Locate the cell with the specified text and output its [x, y] center coordinate. 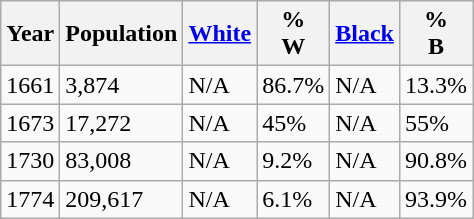
90.8% [436, 161]
83,008 [122, 161]
9.2% [294, 161]
Population [122, 34]
%W [294, 34]
86.7% [294, 85]
1661 [30, 85]
17,272 [122, 123]
209,617 [122, 199]
6.1% [294, 199]
13.3% [436, 85]
Year [30, 34]
55% [436, 123]
3,874 [122, 85]
Black [365, 34]
1774 [30, 199]
1673 [30, 123]
1730 [30, 161]
93.9% [436, 199]
White [220, 34]
%B [436, 34]
45% [294, 123]
